Identify which cell holds the provided text, then report its (X, Y) central coordinate. 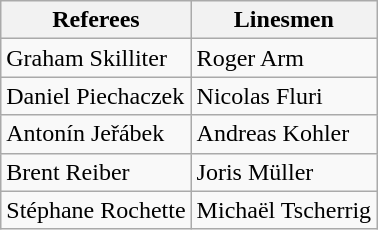
Roger Arm (284, 58)
Brent Reiber (96, 172)
Joris Müller (284, 172)
Michaël Tscherrig (284, 210)
Linesmen (284, 20)
Antonín Jeřábek (96, 134)
Referees (96, 20)
Daniel Piechaczek (96, 96)
Nicolas Fluri (284, 96)
Stéphane Rochette (96, 210)
Andreas Kohler (284, 134)
Graham Skilliter (96, 58)
